Search for the cell housing the specified text and yield its [x, y] center coordinate. 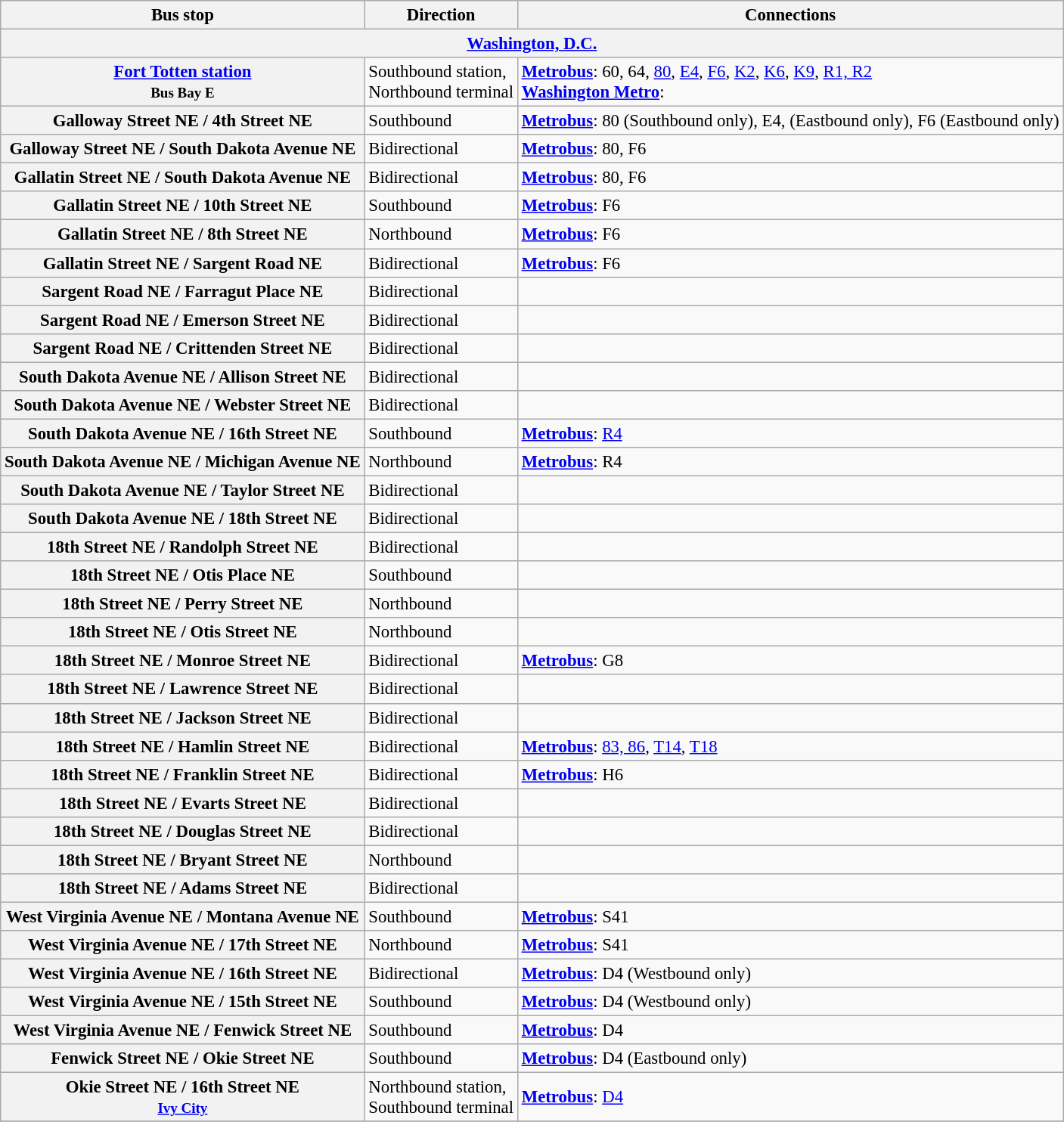
West Virginia Avenue NE / Fenwick Street NE [183, 1031]
Metrobus: G8 [789, 661]
18th Street NE / Otis Street NE [183, 632]
Sargent Road NE / Crittenden Street NE [183, 348]
18th Street NE / Monroe Street NE [183, 661]
18th Street NE / Lawrence Street NE [183, 690]
18th Street NE / Jackson Street NE [183, 718]
18th Street NE / Perry Street NE [183, 604]
South Dakota Avenue NE / 16th Street NE [183, 433]
South Dakota Avenue NE / Webster Street NE [183, 405]
Fenwick Street NE / Okie Street NE [183, 1058]
Okie Street NE / 16th Street NEIvy City [183, 1098]
Connections [789, 15]
Bus stop [183, 15]
Metrobus: 83, 86, T14, T18 [789, 746]
Washington, D.C. [532, 44]
Metrobus: D4 (Eastbound only) [789, 1058]
South Dakota Avenue NE / 18th Street NE [183, 519]
West Virginia Avenue NE / 16th Street NE [183, 974]
Sargent Road NE / Emerson Street NE [183, 320]
Fort Totten stationBus Bay E [183, 82]
South Dakota Avenue NE / Michigan Avenue NE [183, 462]
Metrobus: H6 [789, 774]
Metrobus: 80 (Southbound only), E4, (Eastbound only), F6 (Eastbound only) [789, 121]
18th Street NE / Hamlin Street NE [183, 746]
Northbound station,Southbound terminal [441, 1098]
Gallatin Street NE / 8th Street NE [183, 234]
18th Street NE / Douglas Street NE [183, 832]
Galloway Street NE / South Dakota Avenue NE [183, 149]
Sargent Road NE / Farragut Place NE [183, 291]
18th Street NE / Randolph Street NE [183, 547]
18th Street NE / Adams Street NE [183, 888]
18th Street NE / Franklin Street NE [183, 774]
West Virginia Avenue NE / 17th Street NE [183, 945]
Gallatin Street NE / South Dakota Avenue NE [183, 178]
South Dakota Avenue NE / Allison Street NE [183, 377]
18th Street NE / Bryant Street NE [183, 860]
Galloway Street NE / 4th Street NE [183, 121]
Gallatin Street NE / 10th Street NE [183, 206]
18th Street NE / Otis Place NE [183, 575]
Southbound station,Northbound terminal [441, 82]
West Virginia Avenue NE / Montana Avenue NE [183, 916]
18th Street NE / Evarts Street NE [183, 803]
Direction [441, 15]
Gallatin Street NE / Sargent Road NE [183, 263]
South Dakota Avenue NE / Taylor Street NE [183, 490]
Metrobus: 60, 64, 80, E4, F6, K2, K6, K9, R1, R2 Washington Metro: [789, 82]
West Virginia Avenue NE / 15th Street NE [183, 1002]
